Capture the cell that displays the provided text and extract its [x, y] central coordinate. 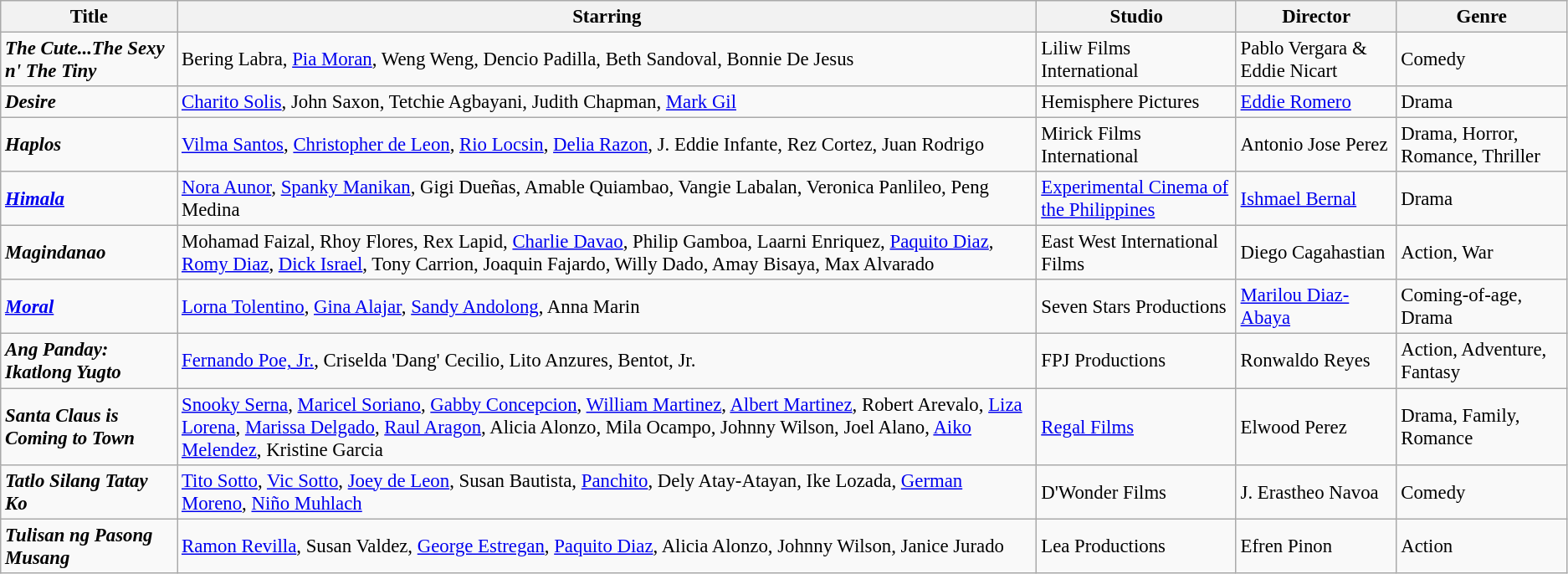
Experimental Cinema of the Philippines [1136, 199]
Eddie Romero [1316, 102]
Drama, Horror, Romance, Thriller [1482, 146]
Starring [607, 17]
Action [1482, 546]
Marilou Diaz-Abaya [1316, 306]
Diego Cagahastian [1316, 253]
Genre [1482, 17]
Studio [1136, 17]
Vilma Santos, Christopher de Leon, Rio Locsin, Delia Razon, J. Eddie Infante, Rez Cortez, Juan Rodrigo [607, 146]
Seven Stars Productions [1136, 306]
Efren Pinon [1316, 546]
Bering Labra, Pia Moran, Weng Weng, Dencio Padilla, Beth Sandoval, Bonnie De Jesus [607, 60]
D'Wonder Films [1136, 492]
Ronwaldo Reyes [1316, 361]
Coming-of-age, Drama [1482, 306]
Action, War [1482, 253]
Himala [89, 199]
East West International Films [1136, 253]
Director [1316, 17]
Hemisphere Pictures [1136, 102]
Title [89, 17]
Ramon Revilla, Susan Valdez, George Estregan, Paquito Diaz, Alicia Alonzo, Johnny Wilson, Janice Jurado [607, 546]
Magindanao [89, 253]
Elwood Perez [1316, 427]
Tatlo Silang Tatay Ko [89, 492]
Lorna Tolentino, Gina Alajar, Sandy Andolong, Anna Marin [607, 306]
Tulisan ng Pasong Musang [89, 546]
Nora Aunor, Spanky Manikan, Gigi Dueñas, Amable Quiambao, Vangie Labalan, Veronica Panlileo, Peng Medina [607, 199]
Santa Claus is Coming to Town [89, 427]
Desire [89, 102]
Mirick Films International [1136, 146]
Action, Adventure, Fantasy [1482, 361]
Regal Films [1136, 427]
Lea Productions [1136, 546]
Fernando Poe, Jr., Criselda 'Dang' Cecilio, Lito Anzures, Bentot, Jr. [607, 361]
Tito Sotto, Vic Sotto, Joey de Leon, Susan Bautista, Panchito, Dely Atay-Atayan, Ike Lozada, German Moreno, Niño Muhlach [607, 492]
Pablo Vergara & Eddie Nicart [1316, 60]
FPJ Productions [1136, 361]
Charito Solis, John Saxon, Tetchie Agbayani, Judith Chapman, Mark Gil [607, 102]
Drama, Family, Romance [1482, 427]
Ang Panday: Ikatlong Yugto [89, 361]
Haplos [89, 146]
J. Erastheo Navoa [1316, 492]
Liliw Films International [1136, 60]
Antonio Jose Perez [1316, 146]
The Cute...The Sexy n' The Tiny [89, 60]
Moral [89, 306]
Ishmael Bernal [1316, 199]
